Determine the [X, Y] coordinate at the center of the cell enclosing the given text.  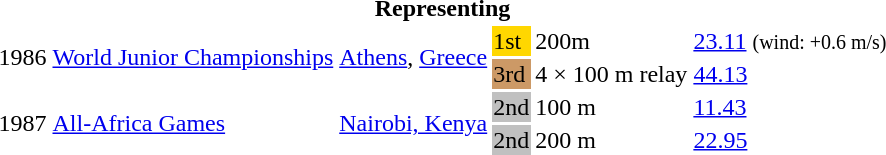
200 m [612, 140]
4 × 100 m relay [612, 74]
100 m [612, 107]
Nairobi, Kenya [414, 124]
1st [512, 41]
3rd [512, 74]
Athens, Greece [414, 58]
200m [612, 41]
All-Africa Games [193, 124]
World Junior Championships [193, 58]
